Return the [x, y] coordinate for the center point of the cell that contains the specified text.  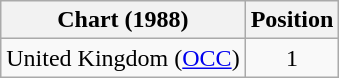
United Kingdom (OCC) [123, 58]
Chart (1988) [123, 20]
1 [292, 58]
Position [292, 20]
